Return the (X, Y) coordinate for the center point of the cell that contains the specified text.  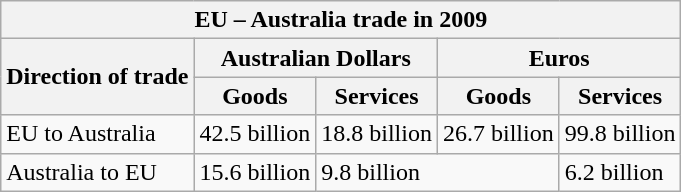
99.8 billion (620, 134)
15.6 billion (255, 172)
18.8 billion (377, 134)
Australia to EU (98, 172)
6.2 billion (620, 172)
Australian Dollars (316, 58)
9.8 billion (438, 172)
EU – Australia trade in 2009 (341, 20)
EU to Australia (98, 134)
42.5 billion (255, 134)
26.7 billion (498, 134)
Direction of trade (98, 77)
Euros (558, 58)
